Search for the cell housing the specified text and yield its (X, Y) center coordinate. 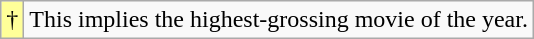
† (12, 20)
This implies the highest-grossing movie of the year. (279, 20)
